Find where the given text appears and provide that cell's center as [X, Y] coordinate. 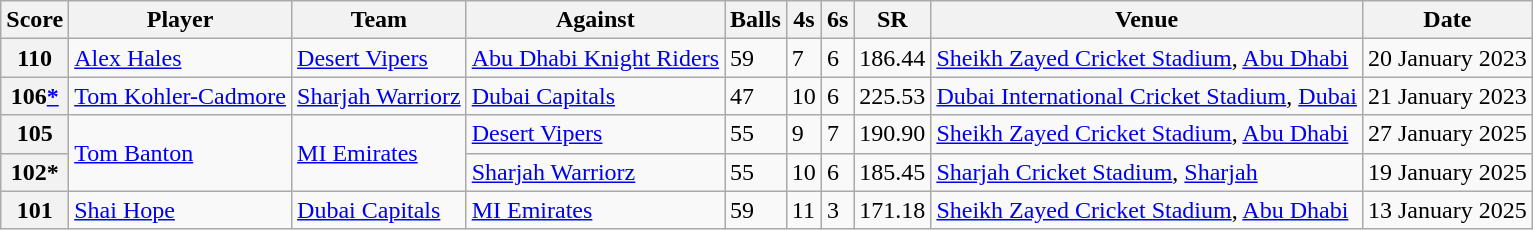
Tom Kohler-Cadmore [180, 96]
Player [180, 20]
20 January 2023 [1447, 58]
Date [1447, 20]
171.18 [892, 210]
6s [837, 20]
11 [804, 210]
185.45 [892, 172]
Balls [756, 20]
3 [837, 210]
SR [892, 20]
110 [35, 58]
105 [35, 134]
Abu Dhabi Knight Riders [595, 58]
225.53 [892, 96]
9 [804, 134]
13 January 2025 [1447, 210]
106* [35, 96]
Dubai International Cricket Stadium, Dubai [1147, 96]
21 January 2023 [1447, 96]
Alex Hales [180, 58]
101 [35, 210]
186.44 [892, 58]
102* [35, 172]
19 January 2025 [1447, 172]
Tom Banton [180, 153]
4s [804, 20]
Sharjah Cricket Stadium, Sharjah [1147, 172]
47 [756, 96]
Venue [1147, 20]
Shai Hope [180, 210]
Team [380, 20]
Against [595, 20]
27 January 2025 [1447, 134]
Score [35, 20]
190.90 [892, 134]
